Determine the [X, Y] coordinate at the center of the cell enclosing the given text.  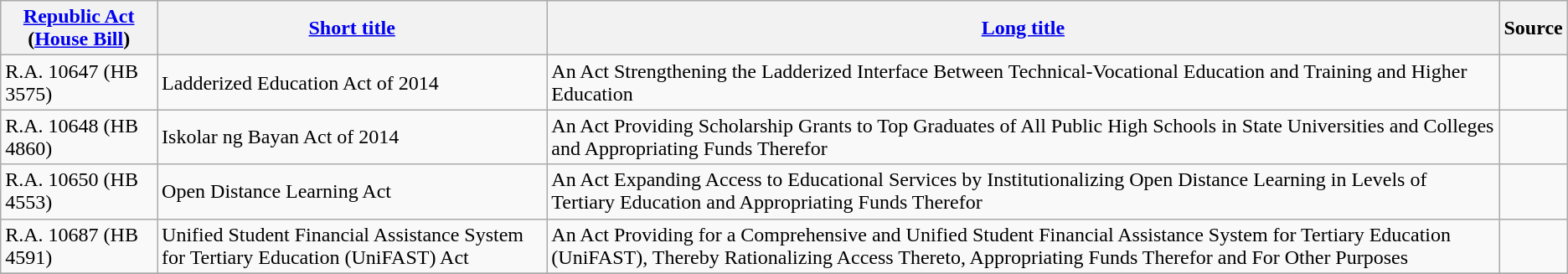
R.A. 10687 (HB 4591) [79, 246]
Republic Act (House Bill) [79, 28]
Iskolar ng Bayan Act of 2014 [352, 137]
An Act Providing Scholarship Grants to Top Graduates of All Public High Schools in State Universities and Colleges and Appropriating Funds Therefor [1024, 137]
Source [1533, 28]
Open Distance Learning Act [352, 191]
Short title [352, 28]
R.A. 10648 (HB 4860) [79, 137]
Long title [1024, 28]
Ladderized Education Act of 2014 [352, 82]
Unified Student Financial Assistance System for Tertiary Education (UniFAST) Act [352, 246]
R.A. 10647 (HB 3575) [79, 82]
R.A. 10650 (HB 4553) [79, 191]
An Act Strengthening the Ladderized Interface Between Technical-Vocational Education and Training and Higher Education [1024, 82]
